Identify which cell holds the provided text, then report its [x, y] central coordinate. 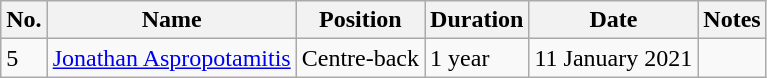
Name [172, 20]
1 year [477, 58]
Notes [732, 20]
Duration [477, 20]
11 January 2021 [614, 58]
No. [24, 20]
Centre-back [360, 58]
Position [360, 20]
5 [24, 58]
Date [614, 20]
Jonathan Aspropotamitis [172, 58]
